Identify which cell holds the provided text, then report its (X, Y) central coordinate. 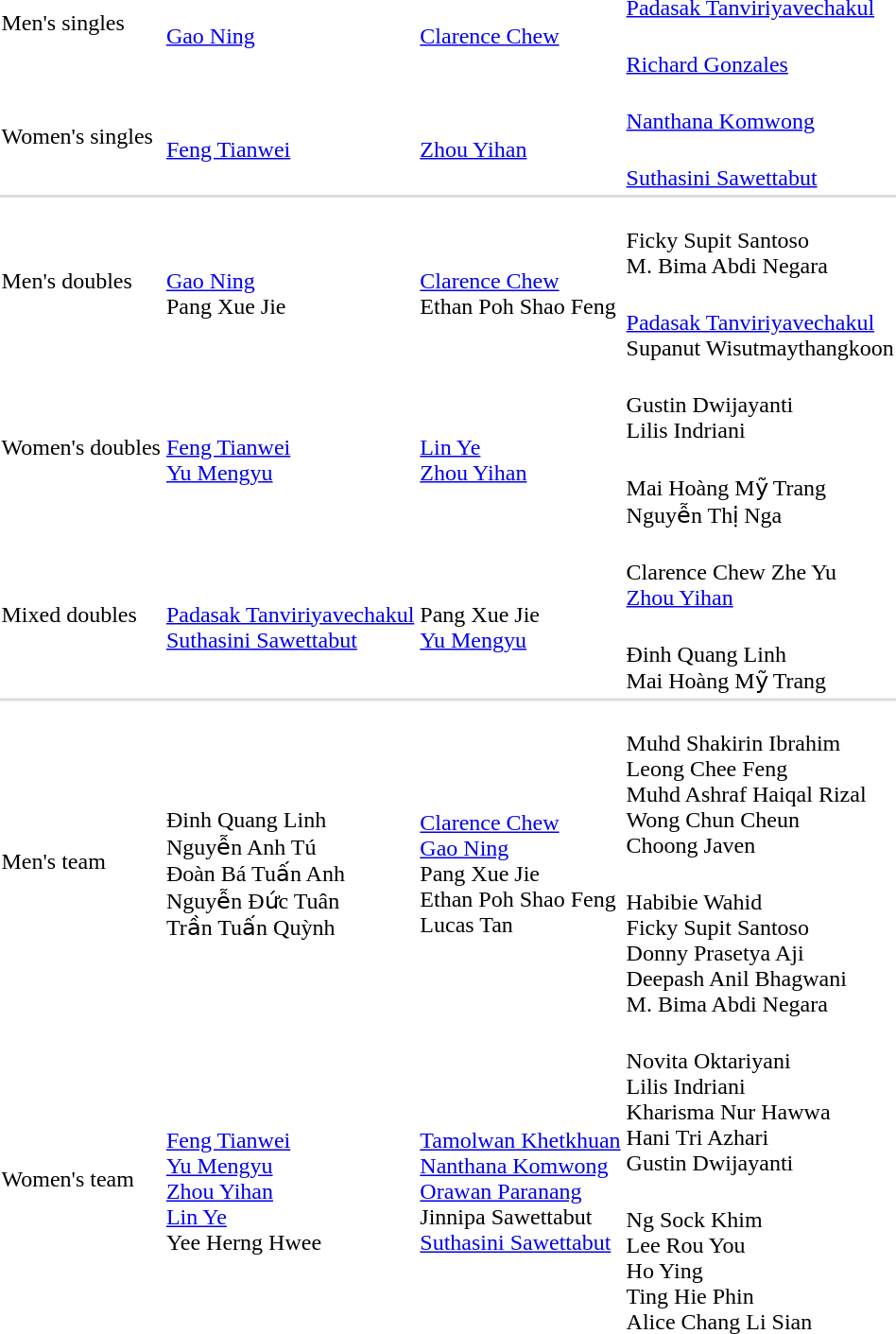
Richard Gonzales (760, 51)
Gustin DwijayantiLilis Indriani (760, 405)
Pang Xue JieYu Mengyu (520, 614)
Novita OktariyaniLilis IndrianiKharisma Nur HawwaHani Tri AzhariGustin Dwijayanti (760, 1099)
Lin YeZhou Yihan (520, 447)
Women's singles (81, 136)
Đinh Quang LinhNguyễn Anh TúĐoàn Bá Tuấn AnhNguyễn Đức TuânTrần Tuấn Quỳnh (289, 860)
Men's doubles (81, 282)
Clarence ChewGao NingPang Xue JieEthan Poh Shao FengLucas Tan (520, 860)
Mixed doubles (81, 614)
Women's doubles (81, 447)
Padasak TanviriyavechakulSupanut Wisutmaythangkoon (760, 322)
Nanthana Komwong (760, 108)
Suthasini Sawettabut (760, 165)
Clarence ChewEthan Poh Shao Feng (520, 282)
Zhou Yihan (520, 136)
Habibie WahidFicky Supit SantosoDonny Prasetya AjiDeepash Anil BhagwaniM. Bima Abdi Negara (760, 940)
Feng TianweiYu Mengyu (289, 447)
Men's team (81, 860)
Padasak TanviriyavechakulSuthasini Sawettabut (289, 614)
Muhd Shakirin IbrahimLeong Chee FengMuhd Ashraf Haiqal RizalWong Chun CheunChoong Javen (760, 781)
Đinh Quang LinhMai Hoàng Mỹ Trang (760, 655)
Gao NingPang Xue Jie (289, 282)
Ficky Supit SantosoM. Bima Abdi Negara (760, 240)
Clarence Chew Zhe YuZhou Yihan (760, 572)
Feng Tianwei (289, 136)
Mai Hoàng Mỹ TrangNguyễn Thị Nga (760, 488)
